Find where the given text appears and provide that cell's center as (X, Y) coordinate. 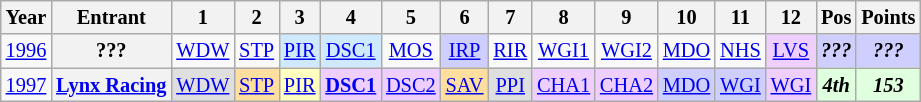
Points (888, 17)
LVS (791, 51)
12 (791, 17)
8 (564, 17)
9 (626, 17)
Pos (836, 17)
SAV (465, 85)
3 (300, 17)
5 (411, 17)
MOS (411, 51)
2 (256, 17)
6 (465, 17)
IRP (465, 51)
WGI2 (626, 51)
Year (26, 17)
NHS (740, 51)
7 (510, 17)
Entrant (111, 17)
11 (740, 17)
4 (350, 17)
RIR (510, 51)
CHA2 (626, 85)
1 (202, 17)
Lynx Racing (111, 85)
10 (686, 17)
1997 (26, 85)
1996 (26, 51)
4th (836, 85)
CHA1 (564, 85)
153 (888, 85)
PPI (510, 85)
WGI1 (564, 51)
DSC2 (411, 85)
